Return (X, Y) of the center of cell containing provided text 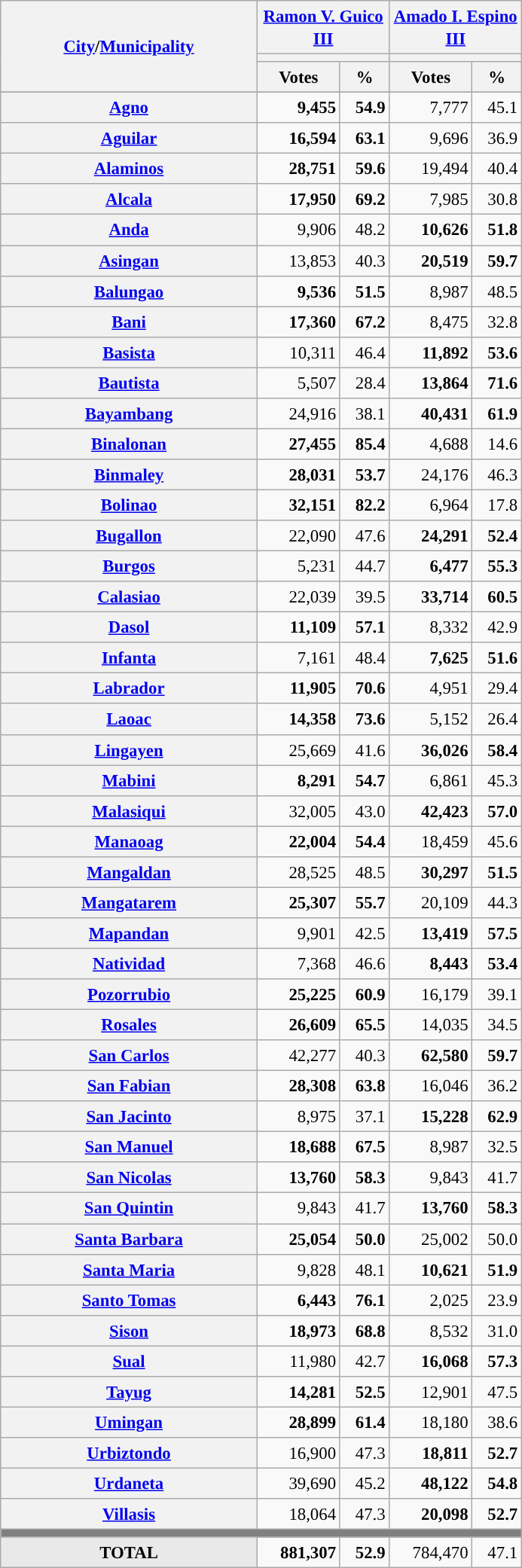
51.8 (497, 230)
25,307 (298, 902)
5,507 (298, 383)
46.4 (365, 352)
Manaoag (130, 842)
54.8 (497, 1484)
40.4 (497, 169)
38.6 (497, 1422)
Bugallon (130, 536)
Binmaley (130, 474)
16,900 (298, 1454)
22,039 (298, 596)
51.9 (497, 1270)
22,004 (298, 842)
52.9 (365, 1553)
Asingan (130, 261)
36,026 (431, 750)
69.2 (365, 199)
16,068 (431, 1362)
37.1 (365, 1116)
9,906 (298, 230)
18,459 (431, 842)
47.5 (497, 1392)
25,669 (298, 750)
San Manuel (130, 1148)
Santo Tomas (130, 1300)
61.4 (365, 1422)
41.6 (365, 750)
Basista (130, 352)
45.3 (497, 780)
18,973 (298, 1330)
73.6 (365, 720)
53.6 (497, 352)
28,031 (298, 474)
8,475 (431, 322)
62.9 (497, 1116)
Ramon V. Guico III (323, 27)
39.5 (365, 596)
2,025 (431, 1300)
Villasis (130, 1514)
17,950 (298, 199)
28,308 (298, 1086)
61.9 (497, 414)
42.7 (365, 1362)
23.9 (497, 1300)
60.5 (497, 596)
34.5 (497, 1026)
12,901 (431, 1392)
28,751 (298, 169)
42,423 (431, 810)
14,358 (298, 720)
Infanta (130, 658)
24,291 (431, 536)
San Nicolas (130, 1178)
Calasiao (130, 596)
36.2 (497, 1086)
Aguilar (130, 139)
Binalonan (130, 444)
58.4 (497, 750)
Sual (130, 1362)
Mangatarem (130, 902)
33,714 (431, 596)
17,360 (298, 322)
6,477 (431, 566)
52.5 (365, 1392)
18,064 (298, 1514)
20,109 (431, 902)
36.9 (497, 139)
15,228 (431, 1116)
57.3 (497, 1362)
25,002 (431, 1240)
26,609 (298, 1026)
43.0 (365, 810)
Balungao (130, 291)
5,231 (298, 566)
60.9 (365, 994)
Urbiztondo (130, 1454)
57.1 (365, 628)
Laoac (130, 720)
45.1 (497, 108)
16,179 (431, 994)
13,853 (298, 261)
47.6 (365, 536)
San Fabian (130, 1086)
63.8 (365, 1086)
65.5 (365, 1026)
24,176 (431, 474)
Amado I. Espino III (456, 27)
Bayambang (130, 414)
8,975 (298, 1116)
784,470 (431, 1553)
39,690 (298, 1484)
45.6 (497, 842)
18,180 (431, 1422)
Tayug (130, 1392)
42.9 (497, 628)
10,311 (298, 352)
San Carlos (130, 1056)
Labrador (130, 688)
82.2 (365, 505)
85.4 (365, 444)
11,905 (298, 688)
Natividad (130, 964)
59.6 (365, 169)
TOTAL (130, 1553)
Santa Barbara (130, 1240)
42.5 (365, 934)
Anda (130, 230)
48.4 (365, 658)
9,828 (298, 1270)
70.6 (365, 688)
Dasol (130, 628)
27,455 (298, 444)
55.3 (497, 566)
7,161 (298, 658)
25,225 (298, 994)
18,811 (431, 1454)
51.6 (497, 658)
54.4 (365, 842)
9,696 (431, 139)
11,980 (298, 1362)
20,098 (431, 1514)
881,307 (298, 1553)
Burgos (130, 566)
Santa Maria (130, 1270)
13,864 (431, 383)
71.6 (497, 383)
29.4 (497, 688)
City/Municipality (130, 47)
46.3 (497, 474)
32,005 (298, 810)
14,035 (431, 1026)
13,419 (431, 934)
17.8 (497, 505)
54.7 (365, 780)
32.5 (497, 1148)
7,777 (431, 108)
Umingan (130, 1422)
57.5 (497, 934)
57.0 (497, 810)
28,525 (298, 872)
53.4 (497, 964)
4,951 (431, 688)
8,332 (431, 628)
30,297 (431, 872)
Bautista (130, 383)
18,688 (298, 1148)
52.4 (497, 536)
Mapandan (130, 934)
Mabini (130, 780)
46.6 (365, 964)
6,443 (298, 1300)
30.8 (497, 199)
Lingayen (130, 750)
68.8 (365, 1330)
Bani (130, 322)
Malasiqui (130, 810)
42,277 (298, 1056)
8,532 (431, 1330)
Rosales (130, 1026)
Alcala (130, 199)
32.8 (497, 322)
16,594 (298, 139)
9,901 (298, 934)
Bolinao (130, 505)
24,916 (298, 414)
4,688 (431, 444)
14,281 (298, 1392)
28,899 (298, 1422)
67.2 (365, 322)
7,368 (298, 964)
55.7 (365, 902)
53.7 (365, 474)
44.7 (365, 566)
6,964 (431, 505)
39.1 (497, 994)
11,109 (298, 628)
11,892 (431, 352)
9,536 (298, 291)
Mangaldan (130, 872)
54.9 (365, 108)
48.2 (365, 230)
47.1 (497, 1553)
Agno (130, 108)
8,291 (298, 780)
Sison (130, 1330)
26.4 (497, 720)
10,621 (431, 1270)
48,122 (431, 1484)
Alaminos (130, 169)
67.5 (365, 1148)
32,151 (298, 505)
San Quintin (130, 1208)
44.3 (497, 902)
Urdaneta (130, 1484)
7,625 (431, 658)
62,580 (431, 1056)
San Jacinto (130, 1116)
7,985 (431, 199)
10,626 (431, 230)
25,054 (298, 1240)
20,519 (431, 261)
76.1 (365, 1300)
31.0 (497, 1330)
19,494 (431, 169)
63.1 (365, 139)
22,090 (298, 536)
38.1 (365, 414)
6,861 (431, 780)
16,046 (431, 1086)
40,431 (431, 414)
8,443 (431, 964)
14.6 (497, 444)
Pozorrubio (130, 994)
5,152 (431, 720)
28.4 (365, 383)
45.2 (365, 1484)
48.1 (365, 1270)
9,455 (298, 108)
